Capture the cell that displays the provided text and extract its (X, Y) central coordinate. 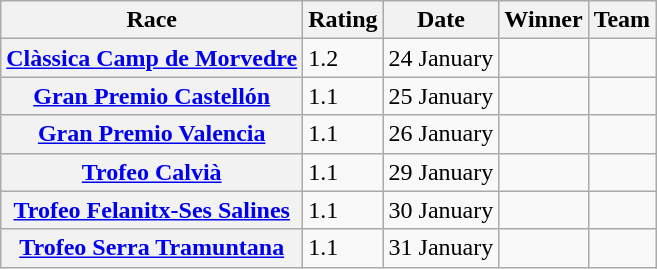
29 January (441, 172)
Trofeo Calvià (152, 172)
Trofeo Felanitx-Ses Salines (152, 210)
Trofeo Serra Tramuntana (152, 248)
Race (152, 20)
Rating (343, 20)
Winner (544, 20)
Gran Premio Valencia (152, 134)
26 January (441, 134)
25 January (441, 96)
1.2 (343, 58)
Date (441, 20)
31 January (441, 248)
Clàssica Camp de Morvedre (152, 58)
Gran Premio Castellón (152, 96)
Team (622, 20)
30 January (441, 210)
24 January (441, 58)
